Detect which cell encompasses the target text, then output its (X, Y) center coordinate. 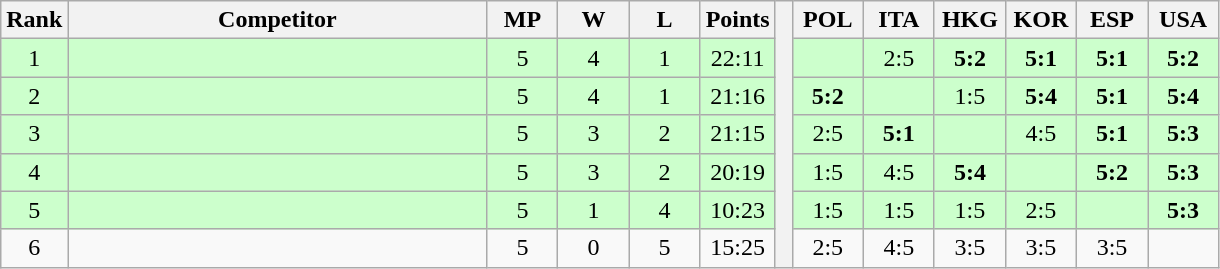
22:11 (738, 58)
ESP (1112, 20)
POL (828, 20)
20:19 (738, 172)
6 (34, 248)
10:23 (738, 210)
21:16 (738, 96)
L (664, 20)
21:15 (738, 134)
ITA (898, 20)
Competitor (278, 20)
HKG (970, 20)
KOR (1040, 20)
USA (1184, 20)
Rank (34, 20)
W (594, 20)
0 (594, 248)
MP (522, 20)
Points (738, 20)
15:25 (738, 248)
